Extract the [x, y] coordinate from the center of the cell holding the provided text.  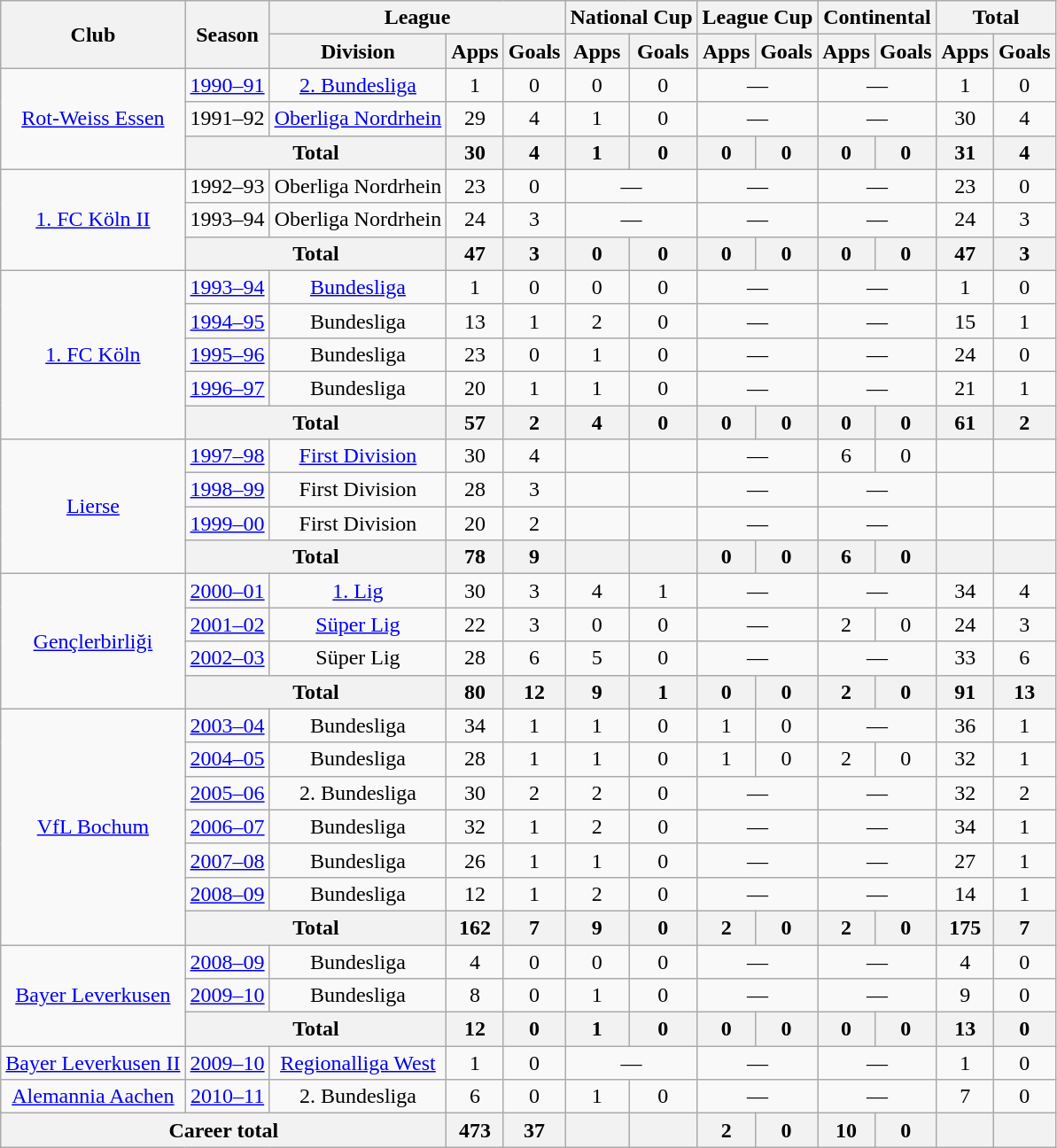
Season [227, 35]
80 [475, 692]
8 [475, 996]
1999–00 [227, 524]
29 [475, 119]
27 [965, 860]
36 [965, 725]
1. FC Köln [93, 354]
78 [475, 557]
Bayer Leverkusen [93, 995]
Career total [223, 1130]
VfL Bochum [93, 826]
2005–06 [227, 793]
2004–05 [227, 759]
National Cup [631, 18]
5 [597, 658]
1991–92 [227, 119]
61 [965, 423]
10 [846, 1130]
2003–04 [227, 725]
Gençlerbirliği [93, 641]
2006–07 [227, 826]
Club [93, 35]
1997–98 [227, 456]
Regionalliga West [358, 1063]
15 [965, 321]
Alemannia Aachen [93, 1097]
31 [965, 152]
21 [965, 388]
37 [534, 1130]
Bayer Leverkusen II [93, 1063]
2002–03 [227, 658]
Rot-Weiss Essen [93, 119]
91 [965, 692]
162 [475, 927]
1. Lig [358, 591]
2007–08 [227, 860]
1992–93 [227, 186]
2010–11 [227, 1097]
175 [965, 927]
1995–96 [227, 354]
1994–95 [227, 321]
1996–97 [227, 388]
League [417, 18]
57 [475, 423]
Lierse [93, 507]
1990–91 [227, 85]
1. FC Köln II [93, 220]
473 [475, 1130]
26 [475, 860]
1998–99 [227, 490]
2001–02 [227, 624]
Division [358, 51]
22 [475, 624]
33 [965, 658]
14 [965, 894]
League Cup [758, 18]
2000–01 [227, 591]
Continental [877, 18]
